For the text-containing cell, return its midpoint in [X, Y] coordinate format. 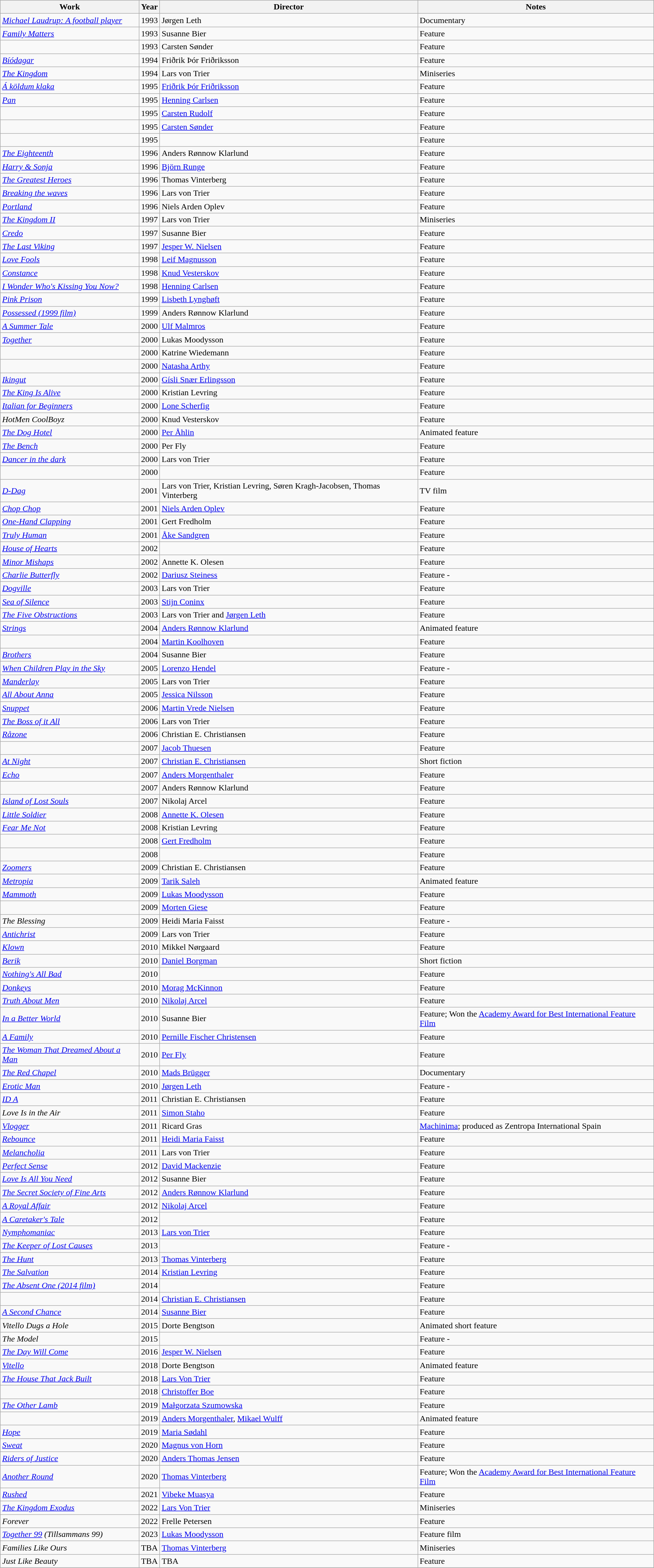
One-Hand Clapping [70, 522]
Harry & Sonja [70, 167]
Tarik Saleh [289, 881]
Lone Scherfig [289, 406]
2023 [150, 1534]
The Boss of it All [70, 721]
Italian for Beginners [70, 406]
Love Is All You Need [70, 1179]
Nothing's All Bad [70, 974]
Mikkel Nørgaard [289, 947]
2021 [150, 1495]
Another Round [70, 1476]
HotMen CoolBoyz [70, 419]
Christoffer Boe [289, 1392]
The Absent One (2014 film) [70, 1286]
Mads Brügger [289, 1073]
Lars von Trier, Kristian Levring, Søren Kragh-Jacobsen, Thomas Vinterberg [289, 491]
Vitello [70, 1365]
The King Is Alive [70, 393]
Forever [70, 1521]
I Wonder Who's Kissing You Now? [70, 286]
Just Like Beauty [70, 1561]
The Salvation [70, 1272]
Michael Laudrup: A football player [70, 20]
Breaking the waves [70, 193]
Charlie Butterfly [70, 575]
Stijn Coninx [289, 601]
Simon Staho [289, 1113]
Echo [70, 774]
Together [70, 339]
Metropia [70, 881]
Mammoth [70, 894]
Family Matters [70, 34]
Dogville [70, 588]
Morag McKinnon [289, 987]
Families Like Ours [70, 1548]
Work [70, 7]
The Kingdom II [70, 220]
Vibeke Muasya [289, 1495]
Rebounce [70, 1139]
The Five Obstructions [70, 615]
David Mackenzie [289, 1166]
Zoomers [70, 868]
Vitello Dugs a Hole [70, 1325]
Hope [70, 1432]
The Eighteenth [70, 153]
A Royal Affair [70, 1206]
Together 99 (Tillsammans 99) [70, 1534]
Truth About Men [70, 1000]
Erotic Man [70, 1086]
Carsten Rudolf [289, 113]
Klown [70, 947]
Morten Giese [289, 908]
Martin Vrede Nielsen [289, 708]
The Dog Hotel [70, 433]
TV film [536, 491]
Snuppet [70, 708]
Antichrist [70, 934]
Lars von Trier and Jørgen Leth [289, 615]
Björn Runge [289, 167]
Sweat [70, 1445]
All About Anna [70, 695]
The Blessing [70, 921]
The House That Jack Built [70, 1379]
Manderlay [70, 681]
A Caretaker's Tale [70, 1219]
Dancer in the dark [70, 459]
Director [289, 7]
Possessed (1999 film) [70, 313]
Á köldum klaka [70, 87]
Ricard Gras [289, 1126]
Love Fools [70, 260]
The Model [70, 1339]
Perfect Sense [70, 1166]
Riders of Justice [70, 1458]
Martin Koolhoven [289, 642]
The Day Will Come [70, 1352]
Ulf Malmros [289, 326]
Year [150, 7]
Anders Morgenthaler, Mikael Wulff [289, 1418]
Credo [70, 233]
Island of Lost Souls [70, 801]
Lisbeth Lynghøft [289, 299]
The Secret Society of Fine Arts [70, 1192]
Machinima; produced as Zentropa International Spain [536, 1126]
Pernille Fischer Christensen [289, 1037]
Animated short feature [536, 1325]
The Keeper of Lost Causes [70, 1245]
D-Dag [70, 491]
Melancholia [70, 1152]
Katrine Wiedemann [289, 353]
Gísli Snær Erlingsson [289, 379]
When Children Play in the Sky [70, 668]
Strings [70, 628]
Rushed [70, 1495]
Portland [70, 207]
The Hunt [70, 1259]
A Second Chance [70, 1312]
Natasha Arthy [289, 366]
Małgorzata Szumowska [289, 1405]
Brothers [70, 655]
Vlogger [70, 1126]
Maria Sødahl [289, 1432]
A Summer Tale [70, 326]
Donkeys [70, 987]
Frelle Petersen [289, 1521]
Åke Sandgren [289, 535]
The Kingdom Exodus [70, 1508]
At Night [70, 761]
Per Åhlin [289, 433]
Bíódagar [70, 60]
Love Is in the Air [70, 1113]
Pink Prison [70, 299]
Jessica Nilsson [289, 695]
The Kingdom [70, 73]
Sea of Silence [70, 601]
Magnus von Horn [289, 1445]
Lorenzo Hendel [289, 668]
The Red Chapel [70, 1073]
Ikingut [70, 379]
House of Hearts [70, 548]
Berik [70, 961]
The Last Viking [70, 246]
Nymphomaniac [70, 1232]
Feature film [536, 1534]
Notes [536, 7]
Daniel Borgman [289, 961]
Fear Me Not [70, 828]
The Woman That Dreamed About a Man [70, 1055]
Constance [70, 273]
Truly Human [70, 535]
Pan [70, 100]
Jacob Thuesen [289, 748]
ID A [70, 1099]
Chop Chop [70, 508]
Anders Morgenthaler [289, 774]
Minor Mishaps [70, 562]
Råzone [70, 735]
The Greatest Heroes [70, 180]
A Family [70, 1037]
The Other Lamb [70, 1405]
Dariusz Steiness [289, 575]
Little Soldier [70, 815]
The Bench [70, 446]
In a Better World [70, 1018]
2016 [150, 1352]
Leif Magnusson [289, 260]
Anders Thomas Jensen [289, 1458]
